Pinpoint the cell where the given text exists, returning its (X, Y) midpoint coordinate. 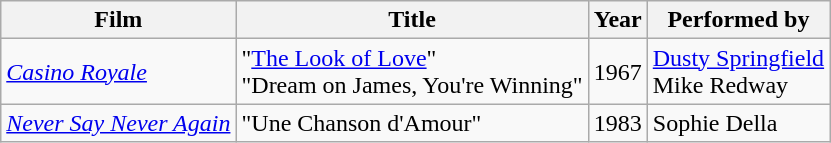
"The Look of Love""Dream on James, You're Winning" (412, 72)
Casino Royale (118, 72)
Never Say Never Again (118, 123)
Title (412, 20)
Dusty SpringfieldMike Redway (738, 72)
Sophie Della (738, 123)
1983 (618, 123)
"Une Chanson d'Amour" (412, 123)
1967 (618, 72)
Year (618, 20)
Performed by (738, 20)
Film (118, 20)
